Scan for the cell matching the given text and deliver its (X, Y) coordinate at center. 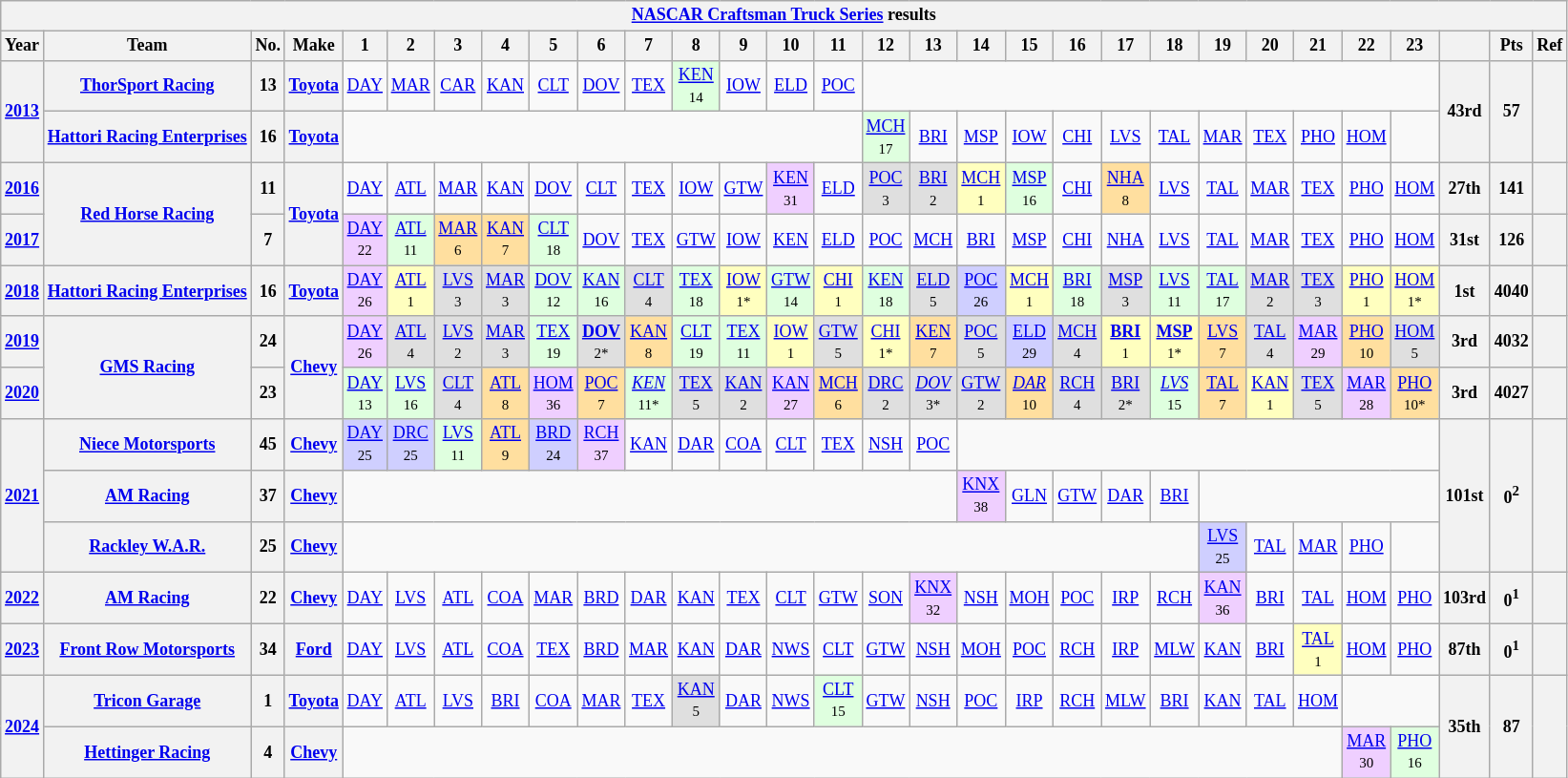
TAL1 (1319, 649)
MAR6 (458, 240)
101st (1465, 496)
Year (23, 46)
TEX3 (1319, 291)
20 (1270, 46)
2016 (23, 188)
MSP1* (1174, 342)
RCH4 (1077, 393)
KEN31 (791, 188)
Rackley W.A.R. (147, 547)
DAY25 (365, 445)
02 (1512, 496)
LVS25 (1223, 547)
2019 (23, 342)
GLN (1029, 495)
CAR (458, 86)
2022 (23, 599)
141 (1512, 188)
Front Row Motorsports (147, 649)
37 (267, 495)
34 (267, 649)
NASCAR Craftsman Truck Series results (784, 15)
PHO10* (1414, 393)
GTW5 (838, 342)
2 (410, 46)
CHI1 (838, 291)
17 (1126, 46)
BRI18 (1077, 291)
NHA8 (1126, 188)
PHO1 (1367, 291)
43rd (1465, 111)
KEN (791, 240)
35th (1465, 725)
POC7 (601, 393)
15 (1029, 46)
2021 (23, 496)
DAY22 (365, 240)
CLT19 (696, 342)
KAN16 (601, 291)
KAN1 (1270, 393)
CLT18 (554, 240)
2017 (23, 240)
8 (696, 46)
Hettinger Racing (147, 752)
KEN7 (933, 342)
DAY13 (365, 393)
MAR28 (1367, 393)
POC26 (981, 291)
103rd (1465, 599)
87th (1465, 649)
9 (743, 46)
Team (147, 46)
12 (886, 46)
14 (981, 46)
2018 (23, 291)
MCH4 (1077, 342)
6 (601, 46)
LVS7 (1223, 342)
BRD24 (554, 445)
TAL4 (1270, 342)
KEN11* (649, 393)
2024 (23, 725)
4027 (1512, 393)
ATL8 (506, 393)
31st (1465, 240)
HOM5 (1414, 342)
PHO16 (1414, 752)
POC3 (886, 188)
BRI2* (1126, 393)
2020 (23, 393)
4032 (1512, 342)
MCH17 (886, 137)
KEN14 (696, 86)
DOV2* (601, 342)
KAN2 (743, 393)
Make (313, 46)
LVS3 (458, 291)
LVS16 (410, 393)
KAN8 (649, 342)
57 (1512, 111)
ATL4 (410, 342)
ATL11 (410, 240)
HOM1* (1414, 291)
KNX38 (981, 495)
TEX19 (554, 342)
3 (458, 46)
Ford (313, 649)
MCH (933, 240)
KEN18 (886, 291)
ELD5 (933, 291)
PHO10 (1367, 342)
TAL7 (1223, 393)
MAR29 (1319, 342)
CLT15 (838, 701)
DOV12 (554, 291)
18 (1174, 46)
DAR10 (1029, 393)
24 (267, 342)
Red Horse Racing (147, 214)
21 (1319, 46)
HOM36 (554, 393)
45 (267, 445)
ELD29 (1029, 342)
27th (1465, 188)
TEX11 (743, 342)
TAL17 (1223, 291)
MSP3 (1126, 291)
ATL9 (506, 445)
ATL1 (410, 291)
126 (1512, 240)
5 (554, 46)
IOW1 (791, 342)
MAR30 (1367, 752)
2013 (23, 111)
Ref (1550, 46)
GMS Racing (147, 367)
10 (791, 46)
KAN7 (506, 240)
KAN5 (696, 701)
DRC2 (886, 393)
2023 (23, 649)
RCH37 (601, 445)
MAR2 (1270, 291)
LVS15 (1174, 393)
MSP16 (1029, 188)
SON (886, 599)
CHI1* (886, 342)
Pts (1512, 46)
GTW2 (981, 393)
KAN27 (791, 393)
POC5 (981, 342)
Tricon Garage (147, 701)
1st (1465, 291)
GTW14 (791, 291)
TEX18 (696, 291)
NHA (1126, 240)
DRC25 (410, 445)
MCH6 (838, 393)
Niece Motorsports (147, 445)
19 (1223, 46)
25 (267, 547)
4040 (1512, 291)
No. (267, 46)
IOW1* (743, 291)
BRI1 (1126, 342)
87 (1512, 725)
ThorSport Racing (147, 86)
BRI2 (933, 188)
LVS2 (458, 342)
KNX32 (933, 599)
DOV3* (933, 393)
KAN36 (1223, 599)
